Locate the cell with the specified text and output its [X, Y] center coordinate. 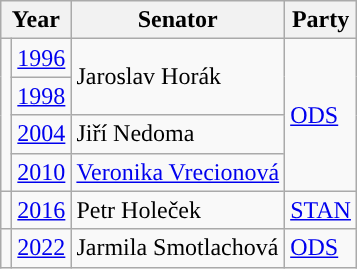
1998 [42, 96]
Senator [178, 20]
Party [321, 20]
Petr Holeček [178, 210]
2004 [42, 134]
Jiří Nedoma [178, 134]
2022 [42, 248]
Jaroslav Horák [178, 77]
Jarmila Smotlachová [178, 248]
1996 [42, 58]
Veronika Vrecionová [178, 172]
STAN [321, 210]
2010 [42, 172]
Year [36, 20]
2016 [42, 210]
